From the cell containing the given text, extract its center point as [X, Y] coordinate. 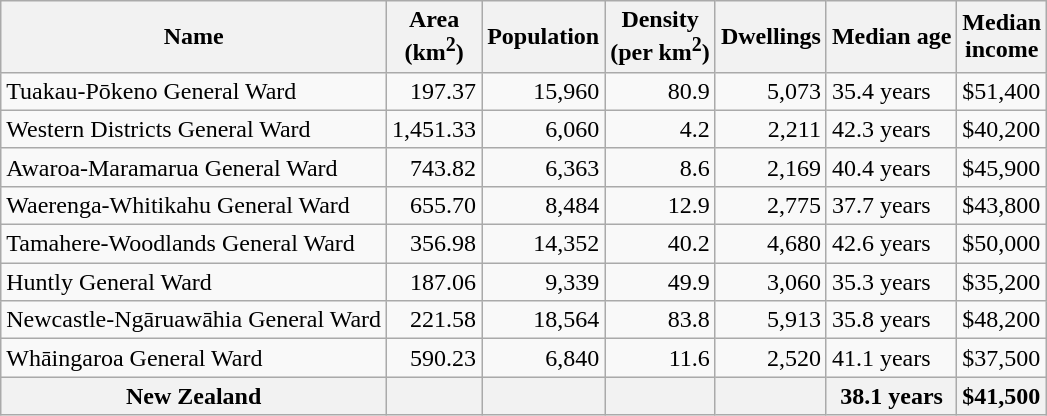
Name [194, 37]
8.6 [660, 167]
42.3 years [891, 129]
Population [544, 37]
15,960 [544, 91]
41.1 years [891, 358]
356.98 [434, 244]
2,211 [770, 129]
8,484 [544, 205]
2,520 [770, 358]
$45,900 [1002, 167]
35.8 years [891, 320]
$41,500 [1002, 396]
$40,200 [1002, 129]
5,073 [770, 91]
$48,200 [1002, 320]
3,060 [770, 282]
$51,400 [1002, 91]
6,060 [544, 129]
42.6 years [891, 244]
$43,800 [1002, 205]
221.58 [434, 320]
40.4 years [891, 167]
37.7 years [891, 205]
Huntly General Ward [194, 282]
590.23 [434, 358]
18,564 [544, 320]
49.9 [660, 282]
Dwellings [770, 37]
743.82 [434, 167]
1,451.33 [434, 129]
Density(per km2) [660, 37]
6,840 [544, 358]
38.1 years [891, 396]
6,363 [544, 167]
$35,200 [1002, 282]
Waerenga-Whitikahu General Ward [194, 205]
35.3 years [891, 282]
Tuakau-Pōkeno General Ward [194, 91]
80.9 [660, 91]
5,913 [770, 320]
Newcastle-Ngāruawāhia General Ward [194, 320]
$37,500 [1002, 358]
New Zealand [194, 396]
4.2 [660, 129]
Median age [891, 37]
9,339 [544, 282]
83.8 [660, 320]
Medianincome [1002, 37]
2,775 [770, 205]
Western Districts General Ward [194, 129]
11.6 [660, 358]
$50,000 [1002, 244]
12.9 [660, 205]
197.37 [434, 91]
4,680 [770, 244]
14,352 [544, 244]
35.4 years [891, 91]
40.2 [660, 244]
2,169 [770, 167]
Whāingaroa General Ward [194, 358]
Tamahere-Woodlands General Ward [194, 244]
187.06 [434, 282]
655.70 [434, 205]
Area(km2) [434, 37]
Awaroa-Maramarua General Ward [194, 167]
